Search for the cell housing the specified text and yield its (X, Y) center coordinate. 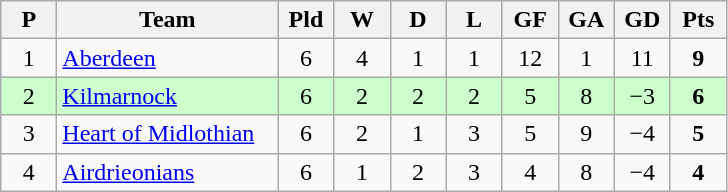
Heart of Midlothian (168, 134)
−3 (642, 96)
Kilmarnock (168, 96)
Airdrieonians (168, 172)
GD (642, 20)
Pts (698, 20)
12 (530, 58)
GA (586, 20)
11 (642, 58)
Pld (306, 20)
Aberdeen (168, 58)
P (29, 20)
D (418, 20)
Team (168, 20)
W (362, 20)
L (474, 20)
GF (530, 20)
